Extract the (x, y) coordinate from the center of the cell holding the provided text.  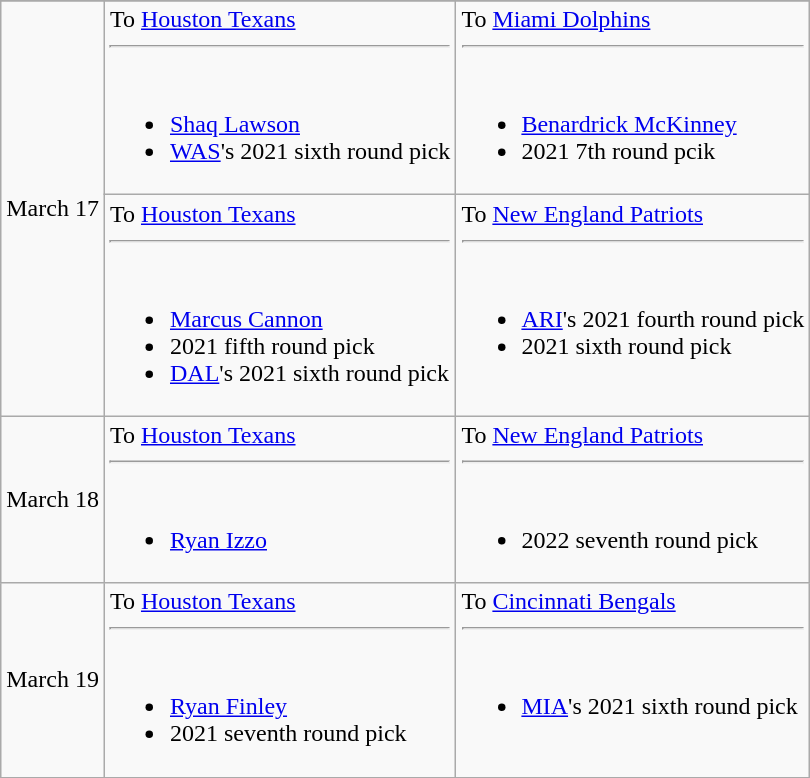
To Houston TexansShaq LawsonWAS's 2021 sixth round pick (280, 98)
To Houston TexansMarcus Cannon2021 fifth round pickDAL's 2021 sixth round pick (280, 306)
To New England PatriotsARI's 2021 fourth round pick2021 sixth round pick (633, 306)
To Houston TexansRyan Izzo (280, 500)
To Cincinnati BengalsMIA's 2021 sixth round pick (633, 680)
To Houston TexansRyan Finley2021 seventh round pick (280, 680)
March 18 (53, 500)
To New England Patriots2022 seventh round pick (633, 500)
To Miami DolphinsBenardrick McKinney2021 7th round pcik (633, 98)
March 17 (53, 208)
March 19 (53, 680)
